Identify which cell holds the provided text, then report its (X, Y) central coordinate. 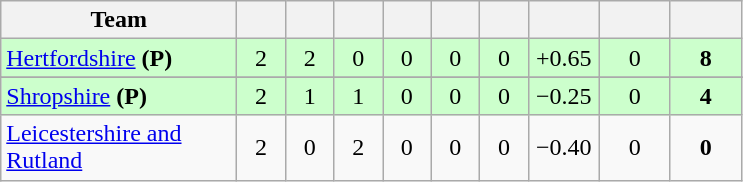
4 (706, 96)
Shropshire (P) (119, 96)
Team (119, 20)
−0.40 (564, 148)
−0.25 (564, 96)
Leicestershire and Rutland (119, 148)
+0.65 (564, 58)
Hertfordshire (P) (119, 58)
8 (706, 58)
